Extract the [X, Y] coordinate from the center of the cell holding the provided text.  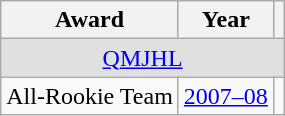
All-Rookie Team [90, 96]
QMJHL [143, 58]
2007–08 [226, 96]
Year [226, 20]
Award [90, 20]
